For the text-containing cell, return its midpoint in (X, Y) coordinate format. 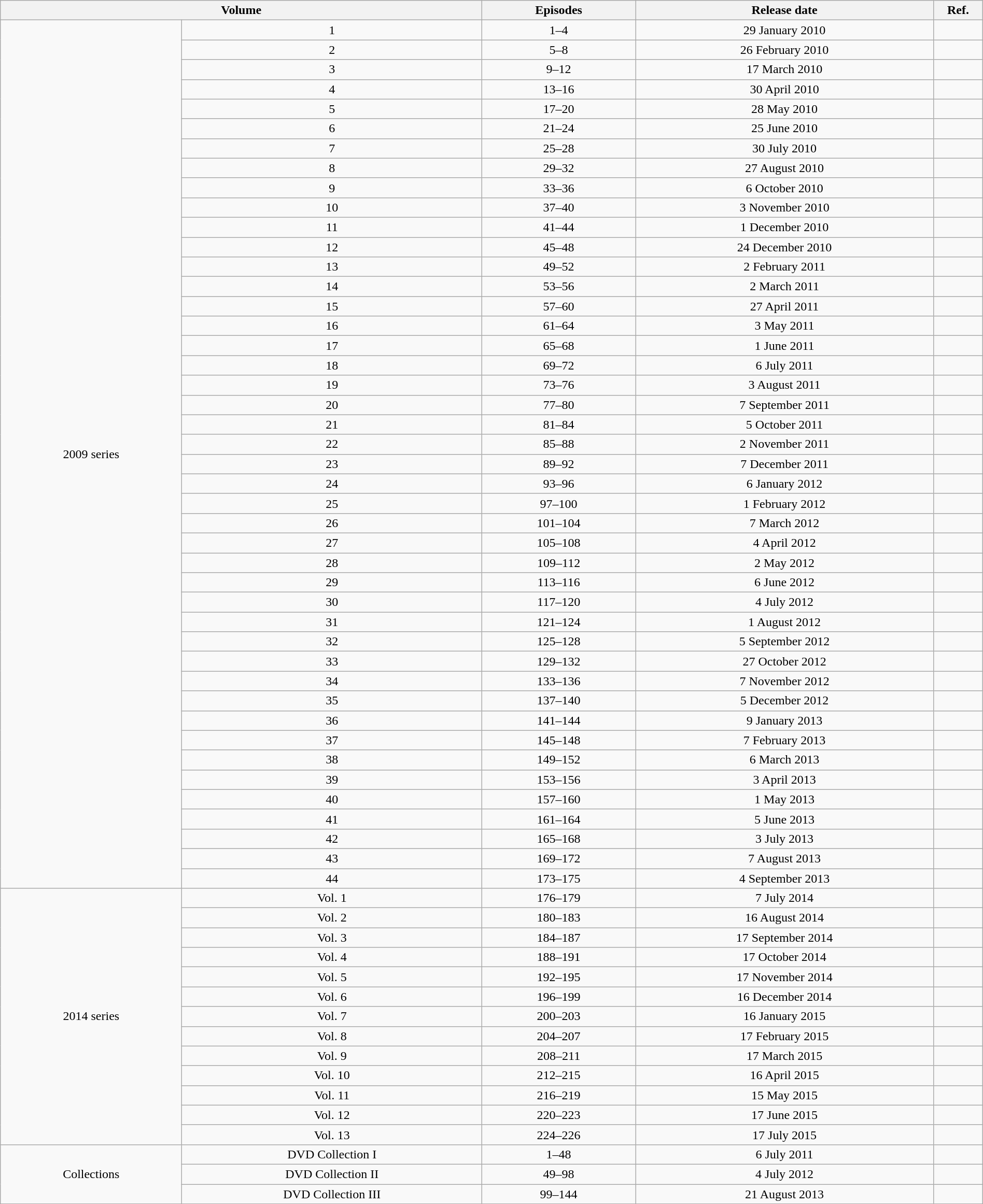
1 December 2010 (785, 227)
73–76 (559, 385)
13–16 (559, 89)
49–98 (559, 1174)
65–68 (559, 346)
1 February 2012 (785, 503)
19 (332, 385)
2 (332, 50)
33 (332, 661)
69–72 (559, 365)
41 (332, 819)
13 (332, 267)
7 August 2013 (785, 858)
7 November 2012 (785, 681)
208–211 (559, 1056)
9 January 2013 (785, 720)
113–116 (559, 583)
5 June 2013 (785, 819)
196–199 (559, 997)
Vol. 5 (332, 977)
17 July 2015 (785, 1135)
24 (332, 484)
Vol. 4 (332, 957)
31 (332, 622)
2 March 2011 (785, 287)
16 April 2015 (785, 1075)
38 (332, 760)
3 (332, 69)
27 October 2012 (785, 661)
Vol. 1 (332, 898)
129–132 (559, 661)
8 (332, 168)
Vol. 11 (332, 1095)
4 April 2012 (785, 543)
34 (332, 681)
Ref. (958, 10)
17–20 (559, 109)
25 (332, 503)
Vol. 12 (332, 1115)
212–215 (559, 1075)
2 February 2011 (785, 267)
27 (332, 543)
37–40 (559, 207)
3 November 2010 (785, 207)
21–24 (559, 129)
44 (332, 879)
89–92 (559, 464)
1–48 (559, 1154)
4 (332, 89)
4 September 2013 (785, 879)
161–164 (559, 819)
33–36 (559, 188)
25–28 (559, 148)
17 March 2015 (785, 1056)
Vol. 10 (332, 1075)
1 May 2013 (785, 799)
Vol. 7 (332, 1016)
Vol. 6 (332, 997)
17 February 2015 (785, 1036)
6 June 2012 (785, 583)
3 August 2011 (785, 385)
3 May 2011 (785, 326)
30 July 2010 (785, 148)
101–104 (559, 523)
105–108 (559, 543)
7 February 2013 (785, 740)
5–8 (559, 50)
20 (332, 405)
Collections (91, 1174)
29 January 2010 (785, 30)
16 (332, 326)
Release date (785, 10)
153–156 (559, 780)
25 June 2010 (785, 129)
36 (332, 720)
6 (332, 129)
1 August 2012 (785, 622)
Vol. 3 (332, 938)
23 (332, 464)
DVD Collection III (332, 1194)
220–223 (559, 1115)
12 (332, 247)
43 (332, 858)
26 February 2010 (785, 50)
85–88 (559, 444)
97–100 (559, 503)
173–175 (559, 879)
Volume (242, 10)
14 (332, 287)
137–140 (559, 701)
1 June 2011 (785, 346)
117–120 (559, 602)
7 March 2012 (785, 523)
188–191 (559, 957)
5 December 2012 (785, 701)
61–64 (559, 326)
16 August 2014 (785, 918)
7 December 2011 (785, 464)
176–179 (559, 898)
2009 series (91, 454)
5 September 2012 (785, 642)
15 (332, 306)
16 December 2014 (785, 997)
10 (332, 207)
32 (332, 642)
30 (332, 602)
169–172 (559, 858)
41–44 (559, 227)
99–144 (559, 1194)
145–148 (559, 740)
7 (332, 148)
17 March 2010 (785, 69)
3 April 2013 (785, 780)
141–144 (559, 720)
184–187 (559, 938)
Episodes (559, 10)
2 November 2011 (785, 444)
192–195 (559, 977)
18 (332, 365)
6 October 2010 (785, 188)
2014 series (91, 1017)
2 May 2012 (785, 562)
204–207 (559, 1036)
109–112 (559, 562)
29 (332, 583)
6 March 2013 (785, 760)
27 April 2011 (785, 306)
121–124 (559, 622)
15 May 2015 (785, 1095)
26 (332, 523)
24 December 2010 (785, 247)
133–136 (559, 681)
49–52 (559, 267)
16 January 2015 (785, 1016)
DVD Collection I (332, 1154)
93–96 (559, 484)
7 July 2014 (785, 898)
22 (332, 444)
77–80 (559, 405)
216–219 (559, 1095)
39 (332, 780)
Vol. 8 (332, 1036)
11 (332, 227)
DVD Collection II (332, 1174)
27 August 2010 (785, 168)
21 (332, 424)
28 May 2010 (785, 109)
81–84 (559, 424)
149–152 (559, 760)
Vol. 13 (332, 1135)
180–183 (559, 918)
29–32 (559, 168)
17 November 2014 (785, 977)
Vol. 9 (332, 1056)
40 (332, 799)
17 (332, 346)
5 October 2011 (785, 424)
17 September 2014 (785, 938)
57–60 (559, 306)
45–48 (559, 247)
224–226 (559, 1135)
17 October 2014 (785, 957)
17 June 2015 (785, 1115)
6 January 2012 (785, 484)
Vol. 2 (332, 918)
53–56 (559, 287)
1–4 (559, 30)
1 (332, 30)
3 July 2013 (785, 839)
165–168 (559, 839)
37 (332, 740)
9 (332, 188)
28 (332, 562)
200–203 (559, 1016)
21 August 2013 (785, 1194)
5 (332, 109)
9–12 (559, 69)
42 (332, 839)
7 September 2011 (785, 405)
125–128 (559, 642)
35 (332, 701)
157–160 (559, 799)
30 April 2010 (785, 89)
